Return (X, Y) of the center of cell containing provided text 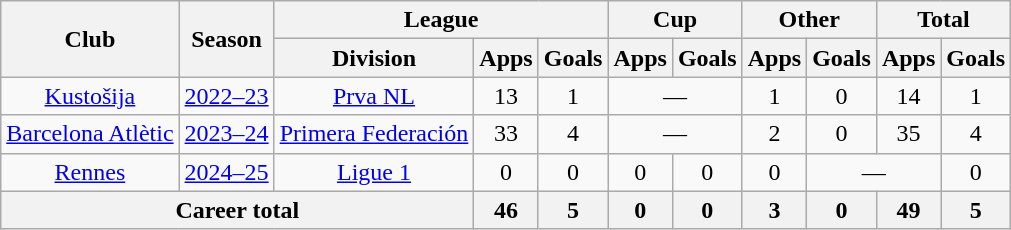
46 (506, 210)
Career total (238, 210)
Season (226, 39)
League (441, 20)
14 (908, 96)
2023–24 (226, 134)
13 (506, 96)
3 (774, 210)
Barcelona Atlètic (90, 134)
Club (90, 39)
49 (908, 210)
Prva NL (374, 96)
Kustošija (90, 96)
35 (908, 134)
2024–25 (226, 172)
Total (943, 20)
33 (506, 134)
Other (809, 20)
Division (374, 58)
Rennes (90, 172)
2 (774, 134)
Cup (675, 20)
Ligue 1 (374, 172)
Primera Federación (374, 134)
2022–23 (226, 96)
